Extract the (X, Y) coordinate from the center of the cell holding the provided text.  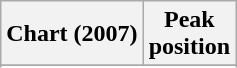
Chart (2007) (72, 34)
Peakposition (189, 34)
